Determine the (X, Y) coordinate at the center of the cell enclosing the given text.  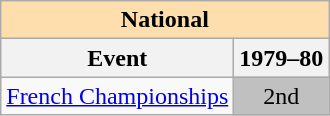
2nd (282, 96)
National (165, 20)
1979–80 (282, 58)
French Championships (118, 96)
Event (118, 58)
